Return the (x, y) coordinate for the center point of the cell that contains the specified text.  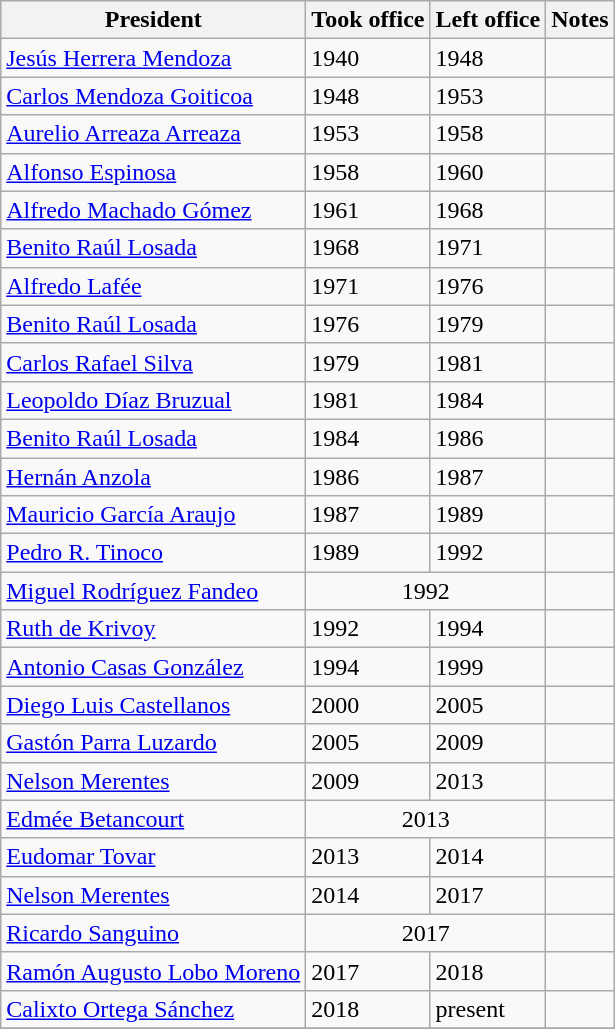
Mauricio García Araujo (154, 515)
Diego Luis Castellanos (154, 705)
1960 (488, 172)
Carlos Mendoza Goiticoa (154, 96)
Took office (368, 20)
Ricardo Sanguino (154, 933)
Miguel Rodríguez Fandeo (154, 591)
Eudomar Tovar (154, 857)
1999 (488, 667)
Notes (580, 20)
Aurelio Arreaza Arreaza (154, 134)
present (488, 1009)
Carlos Rafael Silva (154, 362)
Calixto Ortega Sánchez (154, 1009)
Antonio Casas González (154, 667)
Ruth de Krivoy (154, 629)
2000 (368, 705)
President (154, 20)
1961 (368, 210)
Edmée Betancourt (154, 819)
Pedro R. Tinoco (154, 553)
Alfredo Lafée (154, 286)
1940 (368, 58)
Gastón Parra Luzardo (154, 743)
Ramón Augusto Lobo Moreno (154, 971)
Hernán Anzola (154, 477)
Alfredo Machado Gómez (154, 210)
Leopoldo Díaz Bruzual (154, 400)
Left office (488, 20)
Jesús Herrera Mendoza (154, 58)
Alfonso Espinosa (154, 172)
